Pinpoint the cell where the given text exists, returning its [x, y] midpoint coordinate. 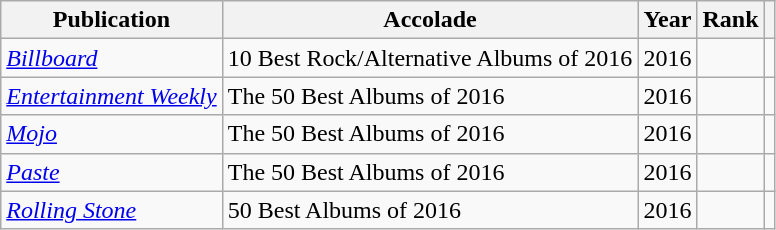
Billboard [112, 58]
Mojo [112, 134]
50 Best Albums of 2016 [430, 210]
Paste [112, 172]
10 Best Rock/Alternative Albums of 2016 [430, 58]
Rank [730, 20]
Rolling Stone [112, 210]
Entertainment Weekly [112, 96]
Year [668, 20]
Accolade [430, 20]
Publication [112, 20]
